Output the [X, Y] coordinate of the center of the cell containing the given text.  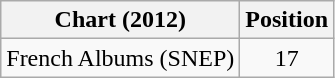
Position [287, 20]
French Albums (SNEP) [120, 58]
Chart (2012) [120, 20]
17 [287, 58]
